From the cell containing the given text, extract its center point as [X, Y] coordinate. 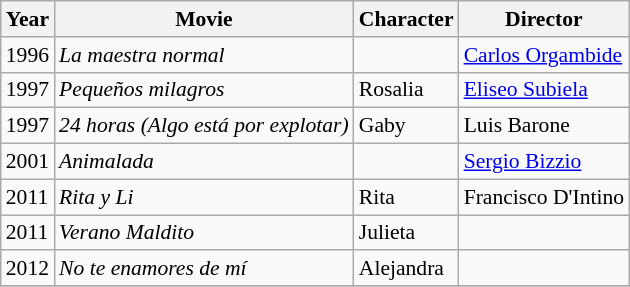
Rosalia [406, 90]
2001 [28, 162]
Gaby [406, 126]
Rita y Li [204, 197]
Rita [406, 197]
No te enamores de mí [204, 269]
Animalada [204, 162]
Julieta [406, 233]
Sergio Bizzio [544, 162]
Alejandra [406, 269]
La maestra normal [204, 55]
Pequeños milagros [204, 90]
Luis Barone [544, 126]
Carlos Orgambide [544, 55]
1996 [28, 55]
24 horas (Algo está por explotar) [204, 126]
Eliseo Subiela [544, 90]
2012 [28, 269]
Verano Maldito [204, 233]
Year [28, 19]
Francisco D'Intino [544, 197]
Director [544, 19]
Character [406, 19]
Movie [204, 19]
